Extract the [X, Y] coordinate from the center of the cell holding the provided text.  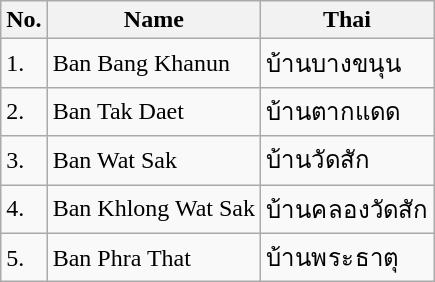
Name [154, 20]
No. [24, 20]
5. [24, 258]
3. [24, 160]
บ้านคลองวัดสัก [348, 208]
Ban Bang Khanun [154, 64]
Thai [348, 20]
Ban Wat Sak [154, 160]
Ban Khlong Wat Sak [154, 208]
บ้านบางขนุน [348, 64]
Ban Phra That [154, 258]
บ้านวัดสัก [348, 160]
2. [24, 112]
Ban Tak Daet [154, 112]
บ้านตากแดด [348, 112]
4. [24, 208]
บ้านพระธาตุ [348, 258]
1. [24, 64]
